Return (X, Y) of the center of cell containing provided text 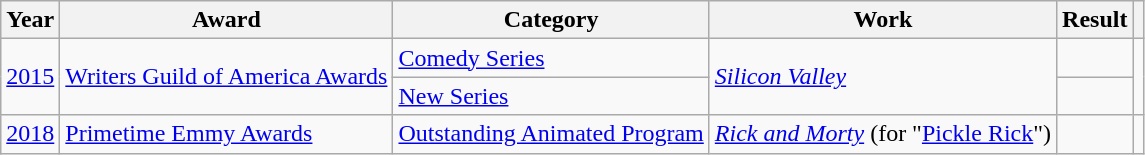
Comedy Series (551, 58)
2015 (30, 77)
Rick and Morty (for "Pickle Rick") (882, 134)
Category (551, 20)
Outstanding Animated Program (551, 134)
Primetime Emmy Awards (226, 134)
Award (226, 20)
New Series (551, 96)
Work (882, 20)
Year (30, 20)
Result (1095, 20)
Silicon Valley (882, 77)
Writers Guild of America Awards (226, 77)
2018 (30, 134)
